Identify which cell holds the provided text, then report its [X, Y] central coordinate. 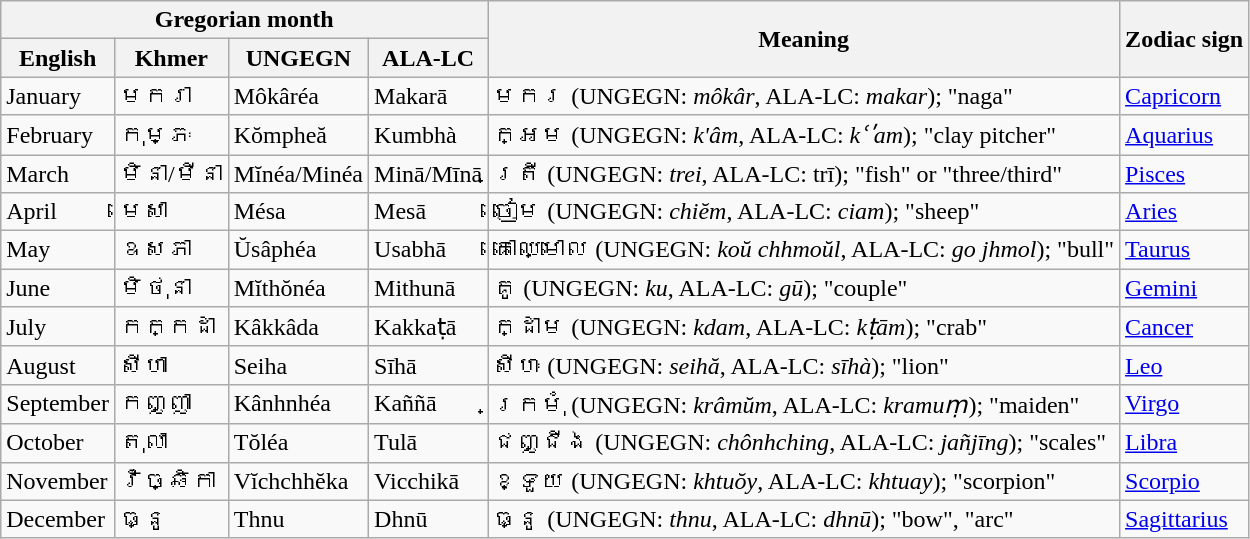
ក្ដាម (UNGEGN: kdam, ALA-LC: kṭām); "crab" [804, 327]
Kaññā [428, 404]
Khmer [171, 58]
Cancer [1184, 327]
Tŏléa [298, 443]
February [58, 135]
ត្រី (UNGEGN: trei, ALA-LC: trī); "fish" or "three/third" [804, 173]
មេសា [171, 212]
December [58, 519]
Usabhā [428, 250]
ជញ្ជីង (UNGEGN: chônhching, ALA-LC: jañjīng); "scales" [804, 443]
កញ្ញា [171, 404]
Virgo [1184, 404]
Minā/Mīnā [428, 173]
គោឈ្មោល (UNGEGN: koŭ chhmoŭl, ALA-LC: go jhmol); "bull" [804, 250]
កុម្ភៈ [171, 135]
សីហា [171, 365]
Vicchikā [428, 481]
Thnu [298, 519]
ក្រមុំ (UNGEGN: krâmŭm, ALA-LC: kramuṃ); "maiden" [804, 404]
គូ (UNGEGN: ku, ALA-LC: gū); "couple" [804, 288]
មករា [171, 96]
Kakkaṭā [428, 327]
November [58, 481]
Gregorian month [244, 20]
សីហៈ (UNGEGN: seihă, ALA-LC: sīhà); "lion" [804, 365]
Libra [1184, 443]
Ŭsâphéa [298, 250]
ធ្នូ (UNGEGN: thnu, ALA-LC: dhnū); "bow", "arc" [804, 519]
Mĭnéa/Minéa [298, 173]
March [58, 173]
ខ្ទួយ (UNGEGN: khtuŏy, ALA-LC: khtuay); "scorpion" [804, 481]
May [58, 250]
Leo [1184, 365]
Kŏmpheă [298, 135]
Mĭthŏnéa [298, 288]
មិថុនា [171, 288]
Kânhnhéa [298, 404]
April [58, 212]
មិនា/មីនា [171, 173]
Aquarius [1184, 135]
Seiha [298, 365]
ALA-LC [428, 58]
Kâkkâda [298, 327]
Môkâréa [298, 96]
Capricorn [1184, 96]
Pisces [1184, 173]
កក្កដា [171, 327]
មករ (UNGEGN: môkâr, ALA-LC: makar); "naga" [804, 96]
ឧសភា [171, 250]
Scorpio [1184, 481]
Mésa [298, 212]
Zodiac sign [1184, 39]
October [58, 443]
August [58, 365]
September [58, 404]
Kumbhà [428, 135]
June [58, 288]
UNGEGN [298, 58]
Makarā [428, 96]
English [58, 58]
January [58, 96]
វិច្ឆិកា [171, 481]
ចៀម (UNGEGN: chiĕm, ALA-LC: ciam); "sheep" [804, 212]
July [58, 327]
Dhnū [428, 519]
Gemini [1184, 288]
Taurus [1184, 250]
ធ្នូ [171, 519]
Mesā [428, 212]
Sagittarius [1184, 519]
Aries [1184, 212]
Tulā [428, 443]
Meaning [804, 39]
Sīhā [428, 365]
Mithunā [428, 288]
តុលា [171, 443]
ក្អម (UNGEGN: k'âm, ALA-LC: kʿʹam); "clay pitcher" [804, 135]
Vĭchchhĕka [298, 481]
